Extract the (X, Y) coordinate from the center of the cell holding the provided text.  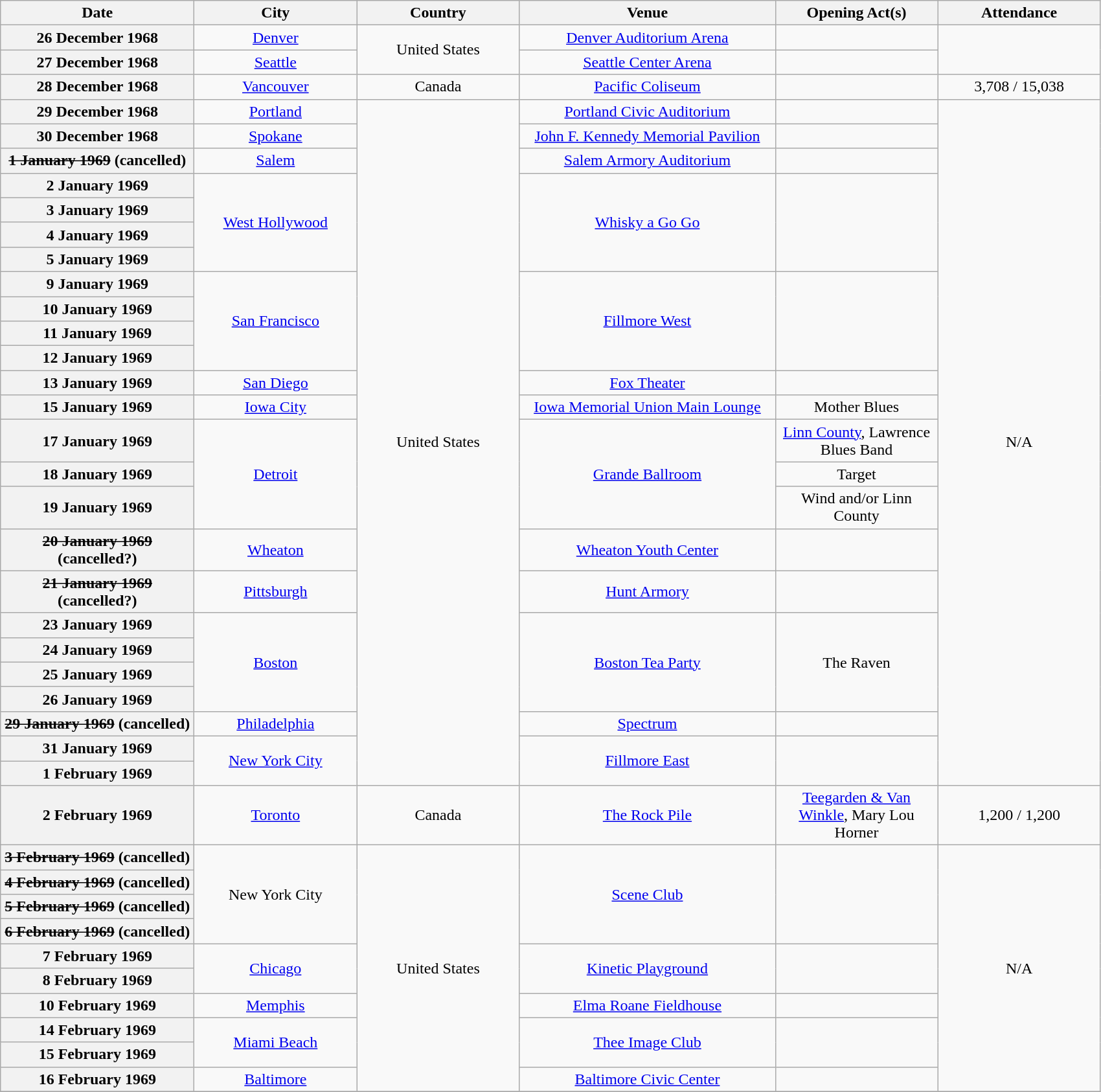
6 February 1969 (cancelled) (97, 931)
Fillmore East (648, 760)
Memphis (276, 1005)
5 February 1969 (cancelled) (97, 907)
14 February 1969 (97, 1030)
Wheaton (276, 549)
Vancouver (276, 87)
4 January 1969 (97, 234)
16 February 1969 (97, 1079)
Boston Tea Party (648, 662)
8 February 1969 (97, 981)
Portland Civic Auditorium (648, 111)
18 January 1969 (97, 474)
10 January 1969 (97, 309)
1 February 1969 (97, 773)
20 January 1969 (cancelled?) (97, 549)
Fox Theater (648, 383)
Date (97, 13)
Denver (276, 38)
Opening Act(s) (856, 13)
29 December 1968 (97, 111)
Fillmore West (648, 321)
Hunt Armory (648, 592)
Pittsburgh (276, 592)
2 January 1969 (97, 185)
Seattle (276, 62)
Spokane (276, 136)
4 February 1969 (cancelled) (97, 882)
Elma Roane Fieldhouse (648, 1005)
15 January 1969 (97, 407)
Baltimore (276, 1079)
Linn County, Lawrence Blues Band (856, 440)
7 February 1969 (97, 956)
1,200 / 1,200 (1019, 815)
Country (438, 13)
Teegarden & Van Winkle, Mary Lou Horner (856, 815)
Iowa City (276, 407)
24 January 1969 (97, 650)
3 February 1969 (cancelled) (97, 858)
Salem (276, 161)
12 January 1969 (97, 358)
Philadelphia (276, 723)
Salem Armory Auditorium (648, 161)
Chicago (276, 968)
Iowa Memorial Union Main Lounge (648, 407)
26 January 1969 (97, 699)
15 February 1969 (97, 1054)
West Hollywood (276, 222)
San Diego (276, 383)
Toronto (276, 815)
Target (856, 474)
San Francisco (276, 321)
Kinetic Playground (648, 968)
10 February 1969 (97, 1005)
3 January 1969 (97, 210)
31 January 1969 (97, 748)
30 December 1968 (97, 136)
26 December 1968 (97, 38)
23 January 1969 (97, 625)
29 January 1969 (cancelled) (97, 723)
21 January 1969 (cancelled?) (97, 592)
Whisky a Go Go (648, 222)
17 January 1969 (97, 440)
1 January 1969 (cancelled) (97, 161)
City (276, 13)
Mother Blues (856, 407)
Boston (276, 662)
John F. Kennedy Memorial Pavilion (648, 136)
Thee Image Club (648, 1042)
The Rock Pile (648, 815)
2 February 1969 (97, 815)
Venue (648, 13)
The Raven (856, 662)
5 January 1969 (97, 259)
3,708 / 15,038 (1019, 87)
Grande Ballroom (648, 474)
Denver Auditorium Arena (648, 38)
Wheaton Youth Center (648, 549)
Seattle Center Arena (648, 62)
Detroit (276, 474)
9 January 1969 (97, 284)
13 January 1969 (97, 383)
Attendance (1019, 13)
Miami Beach (276, 1042)
27 December 1968 (97, 62)
Wind and/or Linn County (856, 508)
Portland (276, 111)
28 December 1968 (97, 87)
19 January 1969 (97, 508)
Baltimore Civic Center (648, 1079)
11 January 1969 (97, 334)
Scene Club (648, 894)
Pacific Coliseum (648, 87)
Spectrum (648, 723)
25 January 1969 (97, 674)
